Locate the cell with the specified text and output its [X, Y] center coordinate. 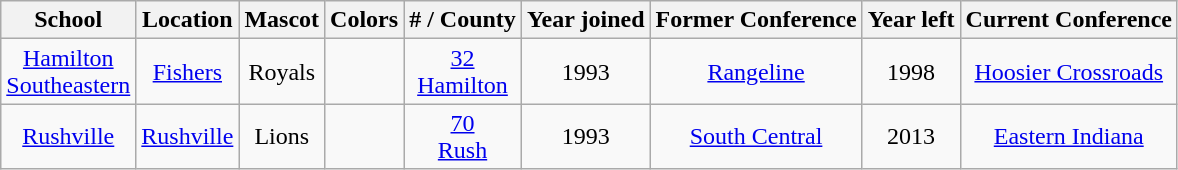
Rangeline [756, 72]
Royals [282, 72]
Mascot [282, 20]
32 Hamilton [463, 72]
South Central [756, 136]
Year left [911, 20]
Current Conference [1068, 20]
School [68, 20]
# / County [463, 20]
Hamilton Southeastern [68, 72]
70 Rush [463, 136]
Eastern Indiana [1068, 136]
Fishers [188, 72]
Hoosier Crossroads [1068, 72]
Lions [282, 136]
2013 [911, 136]
Former Conference [756, 20]
Colors [364, 20]
Year joined [586, 20]
Location [188, 20]
1998 [911, 72]
